Scan for the cell matching the given text and deliver its [x, y] coordinate at center. 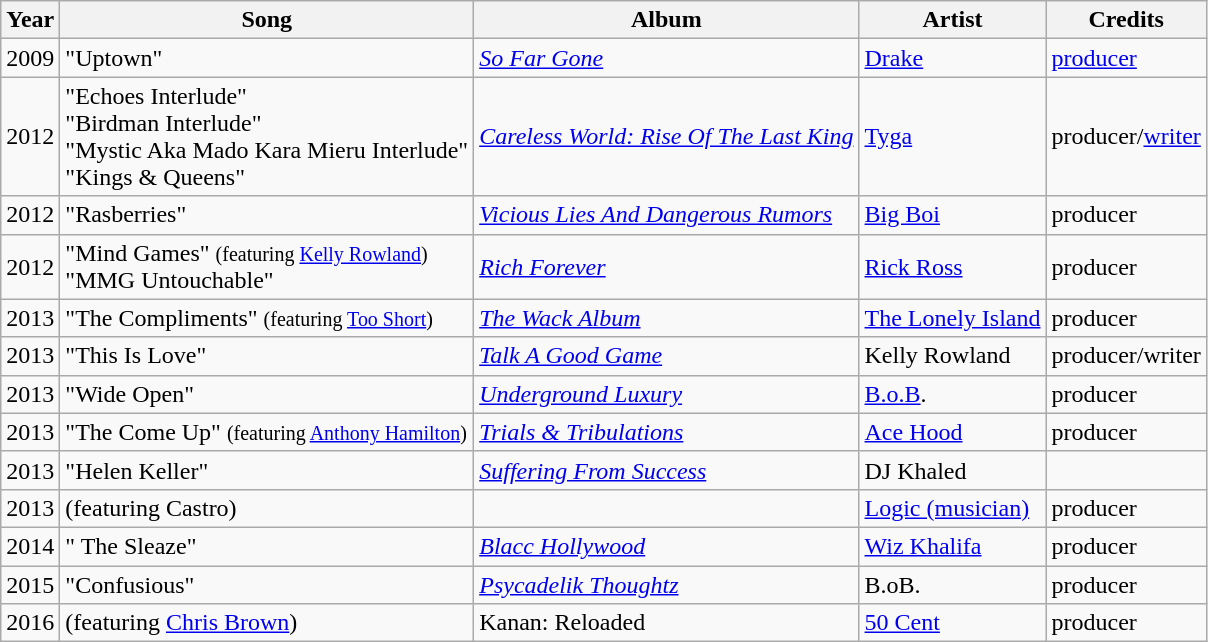
DJ Khaled [952, 470]
Big Boi [952, 215]
"The Compliments" (featuring Too Short) [267, 318]
Underground Luxury [666, 394]
"Echoes Interlude""Birdman Interlude""Mystic Aka Mado Kara Mieru Interlude""Kings & Queens" [267, 136]
Drake [952, 58]
The Wack Album [666, 318]
"The Come Up" (featuring Anthony Hamilton) [267, 432]
Suffering From Success [666, 470]
B.oB. [952, 585]
"Helen Keller" [267, 470]
Vicious Lies And Dangerous Rumors [666, 215]
Psycadelik Thoughtz [666, 585]
Song [267, 20]
Logic (musician) [952, 508]
Tyga [952, 136]
Rich Forever [666, 266]
The Lonely Island [952, 318]
Rick Ross [952, 266]
2015 [30, 585]
Credits [1126, 20]
B.o.B. [952, 394]
Album [666, 20]
So Far Gone [666, 58]
"Mind Games" (featuring Kelly Rowland)"MMG Untouchable" [267, 266]
Wiz Khalifa [952, 546]
Talk A Good Game [666, 356]
"Uptown" [267, 58]
Blacc Hollywood [666, 546]
Artist [952, 20]
2009 [30, 58]
"Confusious" [267, 585]
"Wide Open" [267, 394]
Trials & Tribulations [666, 432]
"This Is Love" [267, 356]
2016 [30, 623]
Kelly Rowland [952, 356]
Ace Hood [952, 432]
Year [30, 20]
" The Sleaze" [267, 546]
(featuring Castro) [267, 508]
50 Cent [952, 623]
2014 [30, 546]
"Rasberries" [267, 215]
(featuring Chris Brown) [267, 623]
Careless World: Rise Of The Last King [666, 136]
Kanan: Reloaded [666, 623]
